Capture the cell that displays the provided text and extract its (x, y) central coordinate. 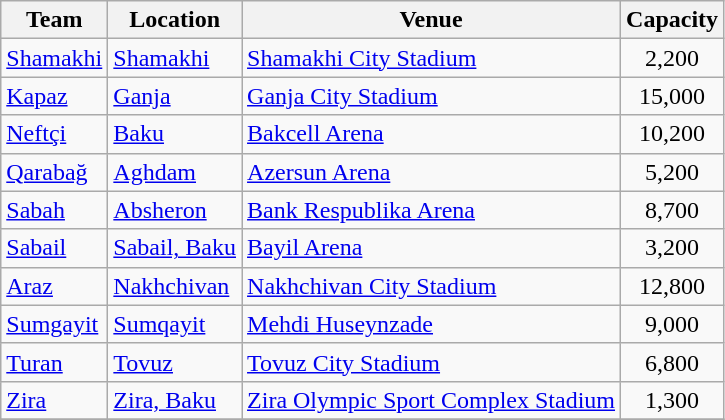
Zira (54, 400)
Bayil Arena (432, 248)
Sabail, Baku (175, 248)
Sumgayit (54, 324)
Sabail (54, 248)
Tovuz (175, 362)
Kapaz (54, 96)
Bakcell Arena (432, 134)
Neftçi (54, 134)
Azersun Arena (432, 172)
6,800 (672, 362)
3,200 (672, 248)
2,200 (672, 58)
Shamakhi City Stadium (432, 58)
Tovuz City Stadium (432, 362)
Zira Olympic Sport Complex Stadium (432, 400)
Team (54, 20)
Sabah (54, 210)
Araz (54, 286)
Bank Respublika Arena (432, 210)
Turan (54, 362)
Sumqayit (175, 324)
5,200 (672, 172)
Venue (432, 20)
1,300 (672, 400)
Location (175, 20)
Capacity (672, 20)
15,000 (672, 96)
Ganja City Stadium (432, 96)
10,200 (672, 134)
Nakhchivan (175, 286)
Qarabağ (54, 172)
Mehdi Huseynzade (432, 324)
Nakhchivan City Stadium (432, 286)
Ganja (175, 96)
8,700 (672, 210)
Absheron (175, 210)
Aghdam (175, 172)
Zira, Baku (175, 400)
12,800 (672, 286)
Baku (175, 134)
9,000 (672, 324)
